Locate the cell with the specified text and output its (x, y) center coordinate. 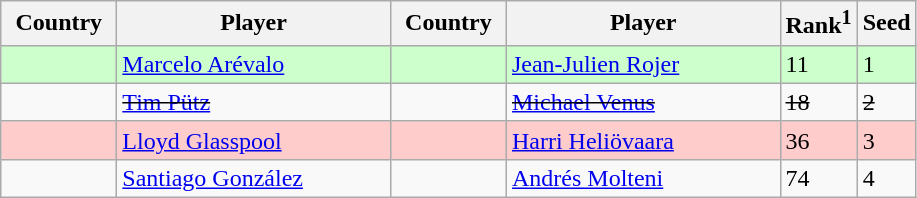
Jean-Julien Rojer (643, 64)
11 (818, 64)
18 (818, 102)
Rank1 (818, 24)
74 (818, 178)
Andrés Molteni (643, 178)
1 (886, 64)
Santiago González (254, 178)
Tim Pütz (254, 102)
2 (886, 102)
3 (886, 140)
Michael Venus (643, 102)
Marcelo Arévalo (254, 64)
Lloyd Glasspool (254, 140)
Harri Heliövaara (643, 140)
Seed (886, 24)
4 (886, 178)
36 (818, 140)
